Detect which cell encompasses the target text, then output its [X, Y] center coordinate. 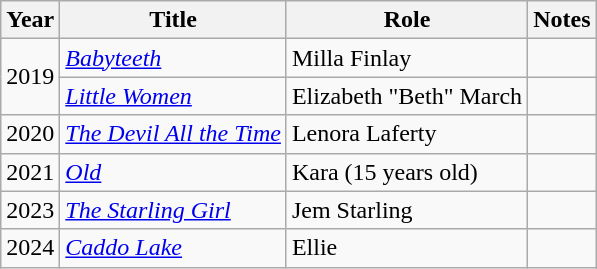
Ellie [406, 248]
Elizabeth "Beth" March [406, 96]
Caddo Lake [174, 248]
Little Women [174, 96]
The Devil All the Time [174, 134]
Milla Finlay [406, 58]
Lenora Laferty [406, 134]
Notes [562, 20]
Old [174, 172]
2023 [30, 210]
2021 [30, 172]
Title [174, 20]
2019 [30, 77]
Jem Starling [406, 210]
The Starling Girl [174, 210]
2020 [30, 134]
2024 [30, 248]
Kara (15 years old) [406, 172]
Babyteeth [174, 58]
Year [30, 20]
Role [406, 20]
